Locate the cell with the specified text and output its [x, y] center coordinate. 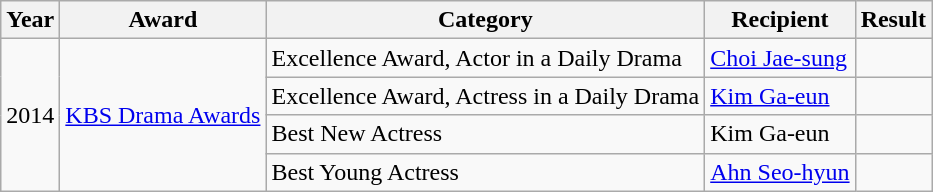
Year [30, 20]
KBS Drama Awards [163, 115]
Ahn Seo-hyun [780, 172]
Award [163, 20]
Recipient [780, 20]
2014 [30, 115]
Choi Jae-sung [780, 58]
Category [486, 20]
Result [893, 20]
Excellence Award, Actress in a Daily Drama [486, 96]
Best Young Actress [486, 172]
Excellence Award, Actor in a Daily Drama [486, 58]
Best New Actress [486, 134]
